Capture the cell that displays the provided text and extract its (x, y) central coordinate. 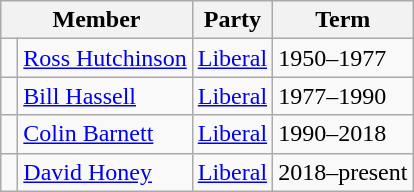
Bill Hassell (105, 96)
1950–1977 (343, 58)
Member (96, 20)
Term (343, 20)
1977–1990 (343, 96)
Ross Hutchinson (105, 58)
Colin Barnett (105, 134)
1990–2018 (343, 134)
Party (232, 20)
2018–present (343, 172)
David Honey (105, 172)
